Search for the cell housing the specified text and yield its (x, y) center coordinate. 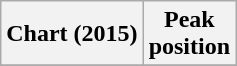
Chart (2015) (72, 34)
Peakposition (189, 34)
